Provide the [X, Y] coordinate of the cell's center where the given text is located.  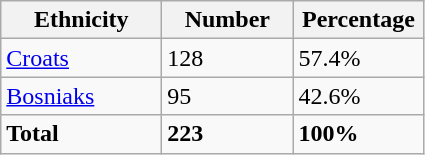
128 [228, 58]
100% [358, 134]
Number [228, 20]
223 [228, 134]
95 [228, 96]
Croats [82, 58]
Bosniaks [82, 96]
Total [82, 134]
Percentage [358, 20]
42.6% [358, 96]
Ethnicity [82, 20]
57.4% [358, 58]
